Return (x, y) of the center of cell containing provided text 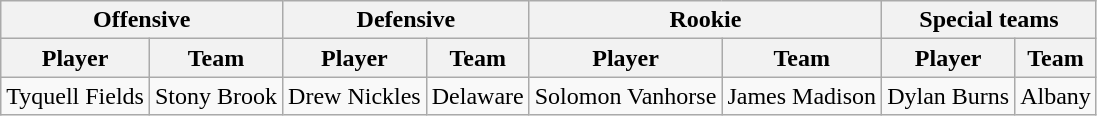
Dylan Burns (948, 96)
Rookie (705, 20)
Defensive (406, 20)
Stony Brook (216, 96)
Delaware (478, 96)
Drew Nickles (355, 96)
Albany (1056, 96)
Tyquell Fields (76, 96)
James Madison (802, 96)
Solomon Vanhorse (626, 96)
Special teams (990, 20)
Offensive (142, 20)
